Determine the [x, y] coordinate at the center of the cell enclosing the given text.  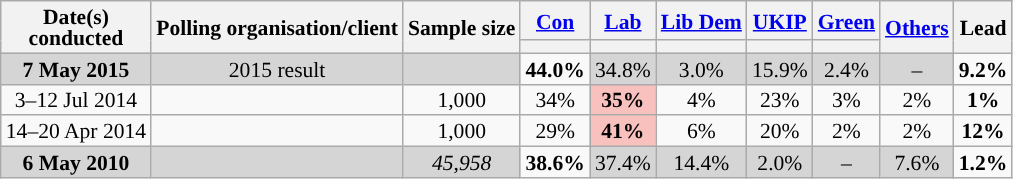
15.9% [780, 68]
UKIP [780, 20]
9.2% [984, 68]
12% [984, 132]
3% [846, 100]
38.6% [554, 162]
20% [780, 132]
Date(s)conducted [76, 27]
2.0% [780, 162]
37.4% [623, 162]
3.0% [702, 68]
23% [780, 100]
45,958 [462, 162]
2.4% [846, 68]
44.0% [554, 68]
29% [554, 132]
1.2% [984, 162]
3–12 Jul 2014 [76, 100]
41% [623, 132]
Others [917, 27]
35% [623, 100]
2015 result [277, 68]
Lab [623, 20]
34% [554, 100]
Lead [984, 27]
7 May 2015 [76, 68]
14.4% [702, 162]
7.6% [917, 162]
1% [984, 100]
6% [702, 132]
Sample size [462, 27]
Green [846, 20]
4% [702, 100]
34.8% [623, 68]
14–20 Apr 2014 [76, 132]
6 May 2010 [76, 162]
Polling organisation/client [277, 27]
Lib Dem [702, 20]
Con [554, 20]
